Return [X, Y] of the center of cell containing provided text 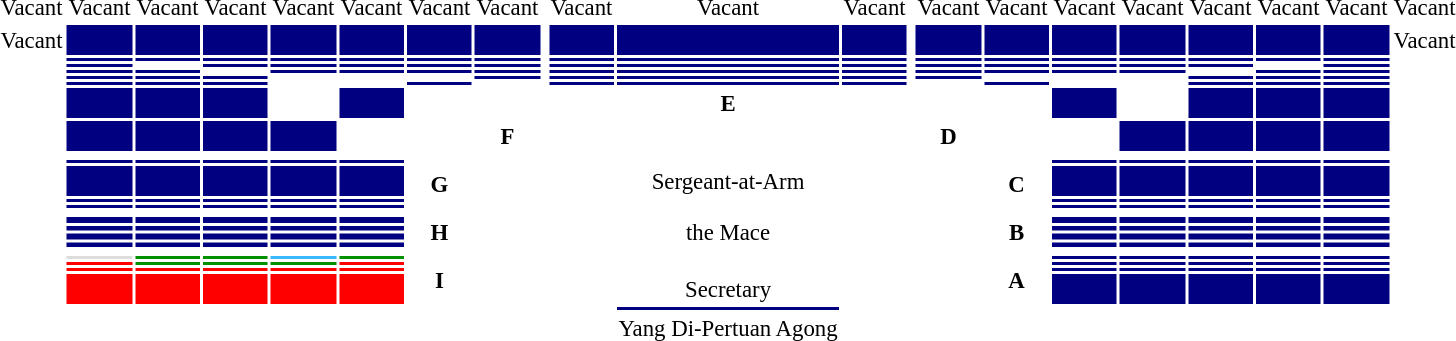
G [440, 184]
Sergeant-at-Arm [728, 181]
E [728, 103]
B [1016, 232]
A [1016, 280]
I [440, 280]
C [1016, 184]
D [948, 136]
F [508, 136]
Secretary [728, 289]
H [440, 232]
the Mace [728, 232]
